Search for the cell housing the specified text and yield its [x, y] center coordinate. 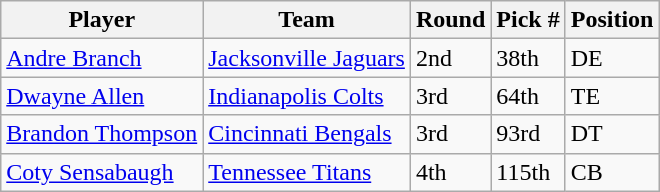
DE [612, 58]
38th [528, 58]
Position [612, 20]
64th [528, 96]
Round [450, 20]
DT [612, 134]
115th [528, 172]
Tennessee Titans [307, 172]
Coty Sensabaugh [102, 172]
Pick # [528, 20]
4th [450, 172]
Player [102, 20]
2nd [450, 58]
TE [612, 96]
Brandon Thompson [102, 134]
Cincinnati Bengals [307, 134]
Team [307, 20]
Jacksonville Jaguars [307, 58]
93rd [528, 134]
Dwayne Allen [102, 96]
Indianapolis Colts [307, 96]
Andre Branch [102, 58]
CB [612, 172]
